Scan for the cell matching the given text and deliver its [X, Y] coordinate at center. 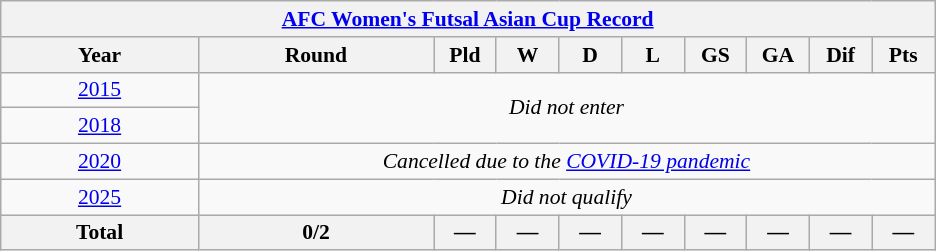
AFC Women's Futsal Asian Cup Record [468, 19]
2025 [100, 197]
GA [778, 55]
Pld [466, 55]
Cancelled due to the COVID-19 pandemic [566, 162]
Pts [904, 55]
0/2 [316, 233]
Round [316, 55]
2015 [100, 90]
L [652, 55]
Did not qualify [566, 197]
D [590, 55]
2020 [100, 162]
2018 [100, 126]
GS [716, 55]
Year [100, 55]
W [528, 55]
Total [100, 233]
Did not enter [566, 108]
Dif [840, 55]
